From the cell containing the given text, extract its center point as (X, Y) coordinate. 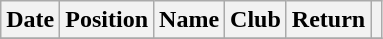
Name (190, 20)
Return (328, 20)
Date (30, 20)
Club (256, 20)
Position (107, 20)
